Locate the cell with the specified text and output its [X, Y] center coordinate. 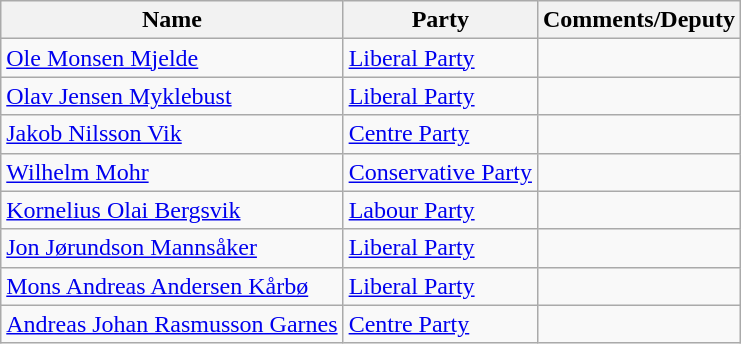
Ole Monsen Mjelde [172, 58]
Wilhelm Mohr [172, 172]
Olav Jensen Myklebust [172, 96]
Jon Jørundson Mannsåker [172, 248]
Labour Party [440, 210]
Andreas Johan Rasmusson Garnes [172, 324]
Name [172, 20]
Comments/Deputy [638, 20]
Kornelius Olai Bergsvik [172, 210]
Jakob Nilsson Vik [172, 134]
Mons Andreas Andersen Kårbø [172, 286]
Party [440, 20]
Conservative Party [440, 172]
